Detect which cell encompasses the target text, then output its (X, Y) center coordinate. 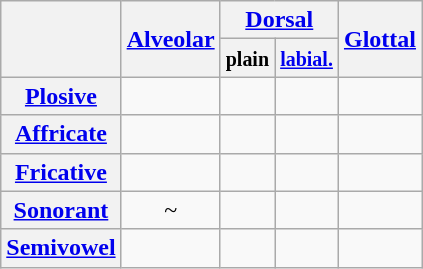
labial. (307, 58)
Fricative (61, 172)
Sonorant (61, 210)
Glottal (380, 39)
Alveolar (170, 39)
~ (170, 210)
Dorsal (279, 20)
Plosive (61, 96)
plain (247, 58)
Semivowel (61, 248)
Affricate (61, 134)
